Search for the cell housing the specified text and yield its [x, y] center coordinate. 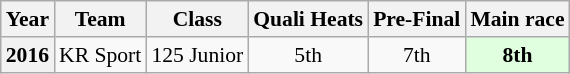
Class [197, 19]
Quali Heats [308, 19]
Team [100, 19]
8th [517, 55]
Main race [517, 19]
Year [28, 19]
KR Sport [100, 55]
Pre-Final [416, 19]
125 Junior [197, 55]
5th [308, 55]
2016 [28, 55]
7th [416, 55]
